Identify which cell holds the provided text, then report its [X, Y] central coordinate. 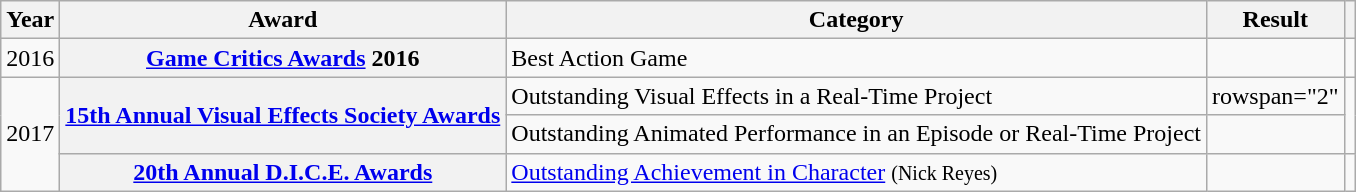
15th Annual Visual Effects Society Awards [283, 115]
2016 [30, 58]
Outstanding Animated Performance in an Episode or Real-Time Project [856, 134]
Result [1276, 20]
Outstanding Achievement in Character (Nick Reyes) [856, 172]
2017 [30, 134]
Category [856, 20]
rowspan="2" [1276, 96]
Award [283, 20]
Outstanding Visual Effects in a Real-Time Project [856, 96]
Year [30, 20]
Game Critics Awards 2016 [283, 58]
Best Action Game [856, 58]
20th Annual D.I.C.E. Awards [283, 172]
